Return the [x, y] coordinate for the center point of the cell that contains the specified text.  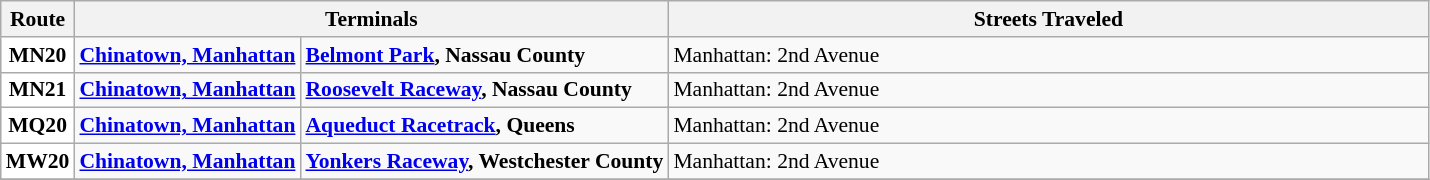
Aqueduct Racetrack, Queens [484, 126]
MN21 [38, 90]
Streets Traveled [1048, 19]
Terminals [371, 19]
Route [38, 19]
Belmont Park, Nassau County [484, 55]
Roosevelt Raceway, Nassau County [484, 90]
MW20 [38, 162]
MQ20 [38, 126]
Yonkers Raceway, Westchester County [484, 162]
MN20 [38, 55]
